Search for the cell housing the specified text and yield its [x, y] center coordinate. 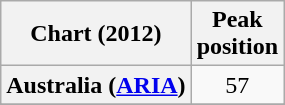
57 [237, 85]
Peakposition [237, 34]
Australia (ARIA) [96, 85]
Chart (2012) [96, 34]
